Identify which cell holds the provided text, then report its (x, y) central coordinate. 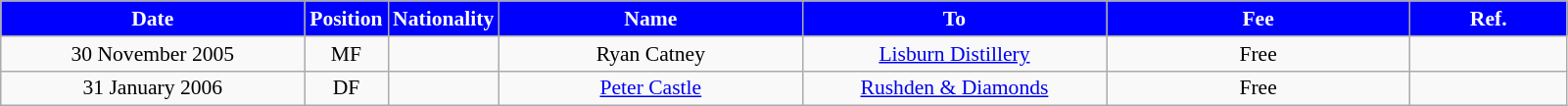
Fee (1259, 19)
31 January 2006 (153, 88)
Name (650, 19)
MF (347, 54)
Rushden & Diamonds (954, 88)
Position (347, 19)
DF (347, 88)
Peter Castle (650, 88)
Ref. (1489, 19)
To (954, 19)
30 November 2005 (153, 54)
Lisburn Distillery (954, 54)
Ryan Catney (650, 54)
Date (153, 19)
Nationality (443, 19)
